For the text-containing cell, return its midpoint in (X, Y) coordinate format. 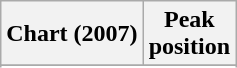
Chart (2007) (72, 34)
Peak position (189, 34)
